Extract the [x, y] coordinate from the center of the cell holding the provided text.  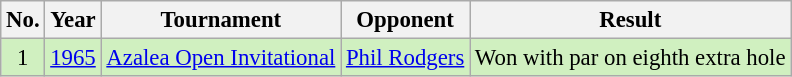
Tournament [221, 20]
Result [630, 20]
1965 [73, 58]
Phil Rodgers [406, 58]
Opponent [406, 20]
1 [23, 58]
Won with par on eighth extra hole [630, 58]
Year [73, 20]
Azalea Open Invitational [221, 58]
No. [23, 20]
